Extract the (X, Y) coordinate from the center of the cell holding the provided text.  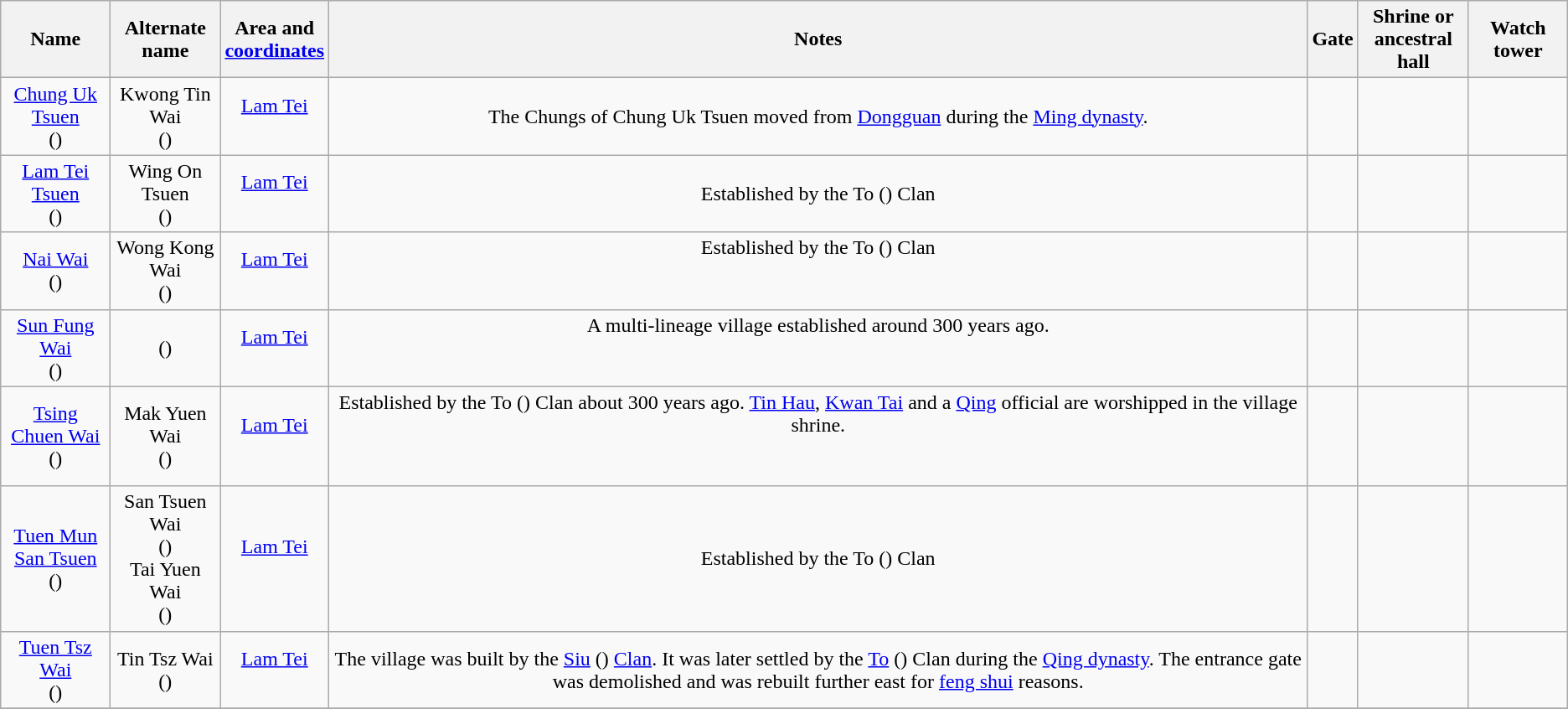
Notes (818, 39)
A multi-lineage village established around 300 years ago. (818, 348)
Sun Fung Wai() (55, 348)
Nai Wai() (55, 271)
Lam Tei Tsuen() (55, 194)
Tuen Tsz Wai() (55, 670)
Chung Uk Tsuen() (55, 116)
The Chungs of Chung Uk Tsuen moved from Dongguan during the Ming dynasty. (818, 116)
Wing On Tsuen() (166, 194)
Name (55, 39)
Kwong Tin Wai() (166, 116)
Tuen Mun San Tsuen() (55, 558)
Gate (1333, 39)
San Tsuen Wai()Tai Yuen Wai() (166, 558)
Watch tower (1518, 39)
Wong Kong Wai() (166, 271)
Established by the To () Clan about 300 years ago. Tin Hau, Kwan Tai and a Qing official are worshipped in the village shrine. (818, 436)
() (166, 348)
Tin Tsz Wai() (166, 670)
Area andcoordinates (275, 39)
Shrine orancestral hall (1413, 39)
Alternate name (166, 39)
Mak Yuen Wai() (166, 436)
Tsing Chuen Wai() (55, 436)
